Output the (X, Y) coordinate of the center of the cell containing the given text.  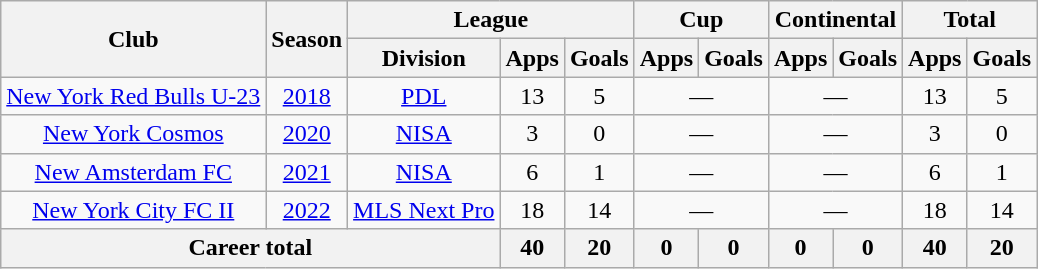
2018 (307, 96)
Division (424, 58)
New York City FC II (134, 210)
New Amsterdam FC (134, 172)
2020 (307, 134)
Total (970, 20)
New York Red Bulls U-23 (134, 96)
Career total (250, 248)
Club (134, 39)
PDL (424, 96)
MLS Next Pro (424, 210)
Continental (835, 20)
Cup (701, 20)
New York Cosmos (134, 134)
2021 (307, 172)
2022 (307, 210)
League (492, 20)
Season (307, 39)
